Capture the cell that displays the provided text and extract its [x, y] central coordinate. 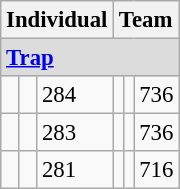
Team [146, 20]
Individual [57, 20]
716 [156, 170]
281 [75, 170]
Trap [90, 58]
283 [75, 133]
284 [75, 95]
